Return [X, Y] of the center of cell containing provided text 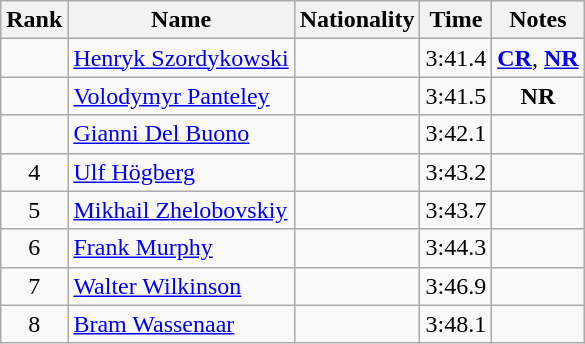
Nationality [357, 20]
Walter Wilkinson [181, 286]
Notes [538, 20]
7 [34, 286]
3:41.5 [456, 96]
5 [34, 210]
3:43.2 [456, 172]
Frank Murphy [181, 248]
Gianni Del Buono [181, 134]
Bram Wassenaar [181, 324]
3:43.7 [456, 210]
3:41.4 [456, 58]
Henryk Szordykowski [181, 58]
3:48.1 [456, 324]
3:46.9 [456, 286]
3:42.1 [456, 134]
6 [34, 248]
Name [181, 20]
4 [34, 172]
3:44.3 [456, 248]
Volodymyr Panteley [181, 96]
Time [456, 20]
8 [34, 324]
NR [538, 96]
Ulf Högberg [181, 172]
Rank [34, 20]
CR, NR [538, 58]
Mikhail Zhelobovskiy [181, 210]
